Determine the (x, y) coordinate at the center of the cell enclosing the given text.  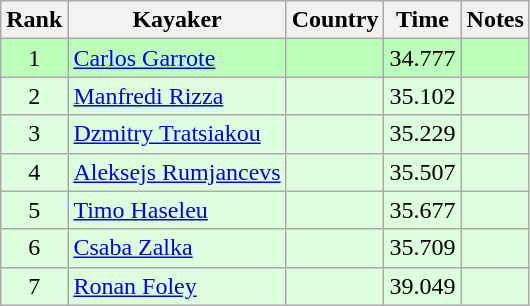
39.049 (422, 286)
3 (34, 134)
35.507 (422, 172)
Dzmitry Tratsiakou (177, 134)
Country (335, 20)
Timo Haseleu (177, 210)
7 (34, 286)
Kayaker (177, 20)
34.777 (422, 58)
6 (34, 248)
Aleksejs Rumjancevs (177, 172)
35.102 (422, 96)
Carlos Garrote (177, 58)
35.709 (422, 248)
Csaba Zalka (177, 248)
Time (422, 20)
35.677 (422, 210)
Ronan Foley (177, 286)
Notes (495, 20)
35.229 (422, 134)
2 (34, 96)
1 (34, 58)
Rank (34, 20)
Manfredi Rizza (177, 96)
4 (34, 172)
5 (34, 210)
